Extract the (X, Y) coordinate from the center of the cell holding the provided text.  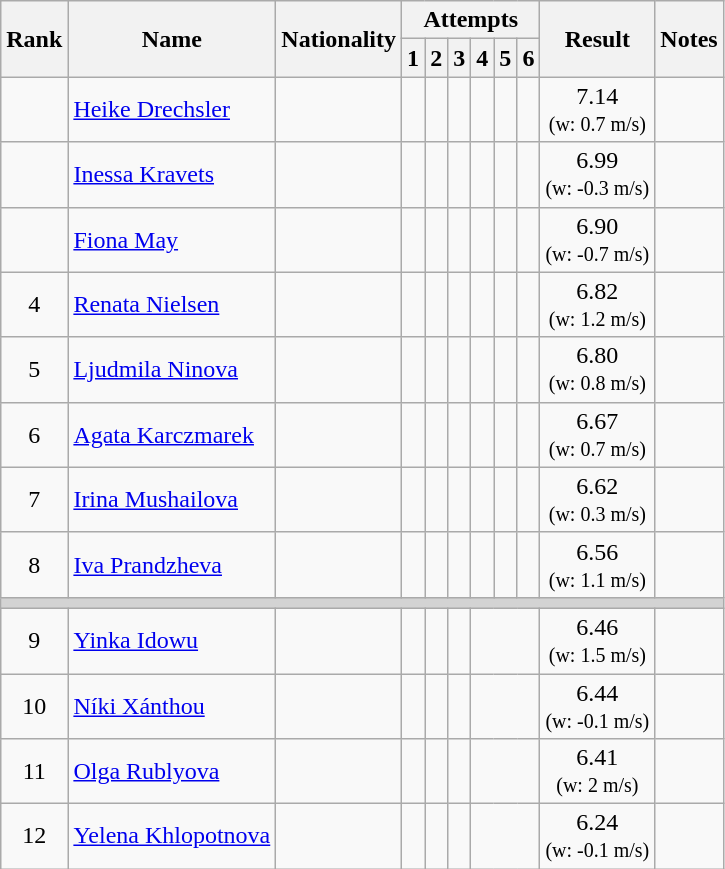
10 (34, 706)
7.14(w: 0.7 m/s) (598, 110)
6.62(w: 0.3 m/s) (598, 500)
6.99(w: -0.3 m/s) (598, 174)
6.41(w: 2 m/s) (598, 772)
6.67(w: 0.7 m/s) (598, 434)
3 (460, 58)
Níki Xánthou (172, 706)
Iva Prandzheva (172, 564)
Result (598, 39)
11 (34, 772)
Yinka Idowu (172, 640)
8 (34, 564)
Attempts (471, 20)
Rank (34, 39)
12 (34, 836)
6.82(w: 1.2 m/s) (598, 304)
1 (414, 58)
6.56(w: 1.1 m/s) (598, 564)
Irina Mushailova (172, 500)
Inessa Kravets (172, 174)
6.46(w: 1.5 m/s) (598, 640)
6.24(w: -0.1 m/s) (598, 836)
2 (436, 58)
Renata Nielsen (172, 304)
6.90(w: -0.7 m/s) (598, 240)
Yelena Khlopotnova (172, 836)
Name (172, 39)
6.80(w: 0.8 m/s) (598, 370)
Notes (689, 39)
9 (34, 640)
Agata Karczmarek (172, 434)
Nationality (339, 39)
Ljudmila Ninova (172, 370)
Heike Drechsler (172, 110)
7 (34, 500)
Olga Rublyova (172, 772)
Fiona May (172, 240)
6.44(w: -0.1 m/s) (598, 706)
